Scan for the cell matching the given text and deliver its (x, y) coordinate at center. 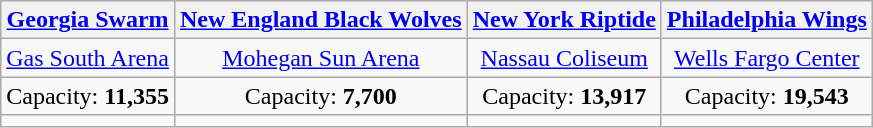
Capacity: 11,355 (88, 96)
New England Black Wolves (320, 20)
Capacity: 13,917 (564, 96)
Philadelphia Wings (766, 20)
Mohegan Sun Arena (320, 58)
New York Riptide (564, 20)
Capacity: 7,700 (320, 96)
Wells Fargo Center (766, 58)
Nassau Coliseum (564, 58)
Georgia Swarm (88, 20)
Gas South Arena (88, 58)
Capacity: 19,543 (766, 96)
